Return [x, y] of the center of cell containing provided text 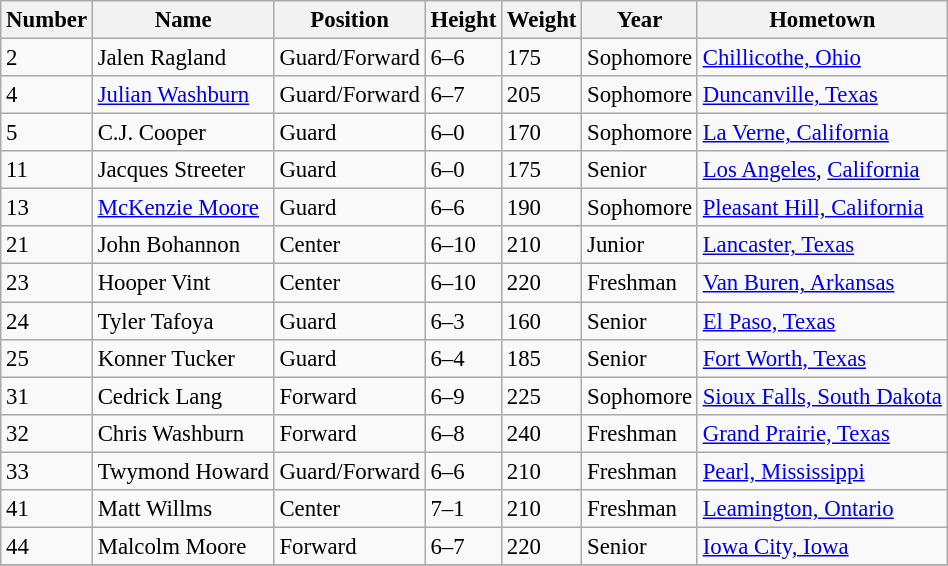
24 [47, 321]
32 [47, 433]
23 [47, 283]
McKenzie Moore [183, 208]
Hooper Vint [183, 283]
33 [47, 471]
44 [47, 546]
Van Buren, Arkansas [822, 283]
240 [542, 433]
11 [47, 170]
Weight [542, 20]
Hometown [822, 20]
Julian Washburn [183, 95]
4 [47, 95]
Sioux Falls, South Dakota [822, 396]
Height [463, 20]
La Verne, California [822, 133]
205 [542, 95]
Cedrick Lang [183, 396]
31 [47, 396]
185 [542, 358]
2 [47, 58]
7–1 [463, 509]
Lancaster, Texas [822, 245]
Junior [640, 245]
6–9 [463, 396]
Grand Prairie, Texas [822, 433]
John Bohannon [183, 245]
Chillicothe, Ohio [822, 58]
Tyler Tafoya [183, 321]
Pleasant Hill, California [822, 208]
Jacques Streeter [183, 170]
Name [183, 20]
El Paso, Texas [822, 321]
Los Angeles, California [822, 170]
Malcolm Moore [183, 546]
160 [542, 321]
C.J. Cooper [183, 133]
6–4 [463, 358]
Leamington, Ontario [822, 509]
Chris Washburn [183, 433]
Duncanville, Texas [822, 95]
21 [47, 245]
Pearl, Mississippi [822, 471]
25 [47, 358]
Number [47, 20]
Konner Tucker [183, 358]
Year [640, 20]
Jalen Ragland [183, 58]
170 [542, 133]
190 [542, 208]
Iowa City, Iowa [822, 546]
13 [47, 208]
41 [47, 509]
225 [542, 396]
Twymond Howard [183, 471]
Matt Willms [183, 509]
5 [47, 133]
6–3 [463, 321]
Fort Worth, Texas [822, 358]
6–8 [463, 433]
Position [350, 20]
